Return the (X, Y) coordinate for the center point of the cell that contains the specified text.  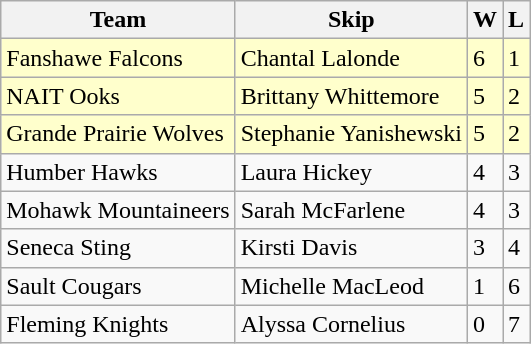
Seneca Sting (118, 248)
Laura Hickey (351, 172)
Chantal Lalonde (351, 58)
Kirsti Davis (351, 248)
W (486, 20)
0 (486, 324)
Alyssa Cornelius (351, 324)
7 (516, 324)
Sault Cougars (118, 286)
Fleming Knights (118, 324)
Humber Hawks (118, 172)
Brittany Whittemore (351, 96)
Team (118, 20)
Fanshawe Falcons (118, 58)
Sarah McFarlene (351, 210)
Michelle MacLeod (351, 286)
Grande Prairie Wolves (118, 134)
Stephanie Yanishewski (351, 134)
Skip (351, 20)
L (516, 20)
Mohawk Mountaineers (118, 210)
NAIT Ooks (118, 96)
